Extract the [X, Y] coordinate from the center of the cell holding the provided text.  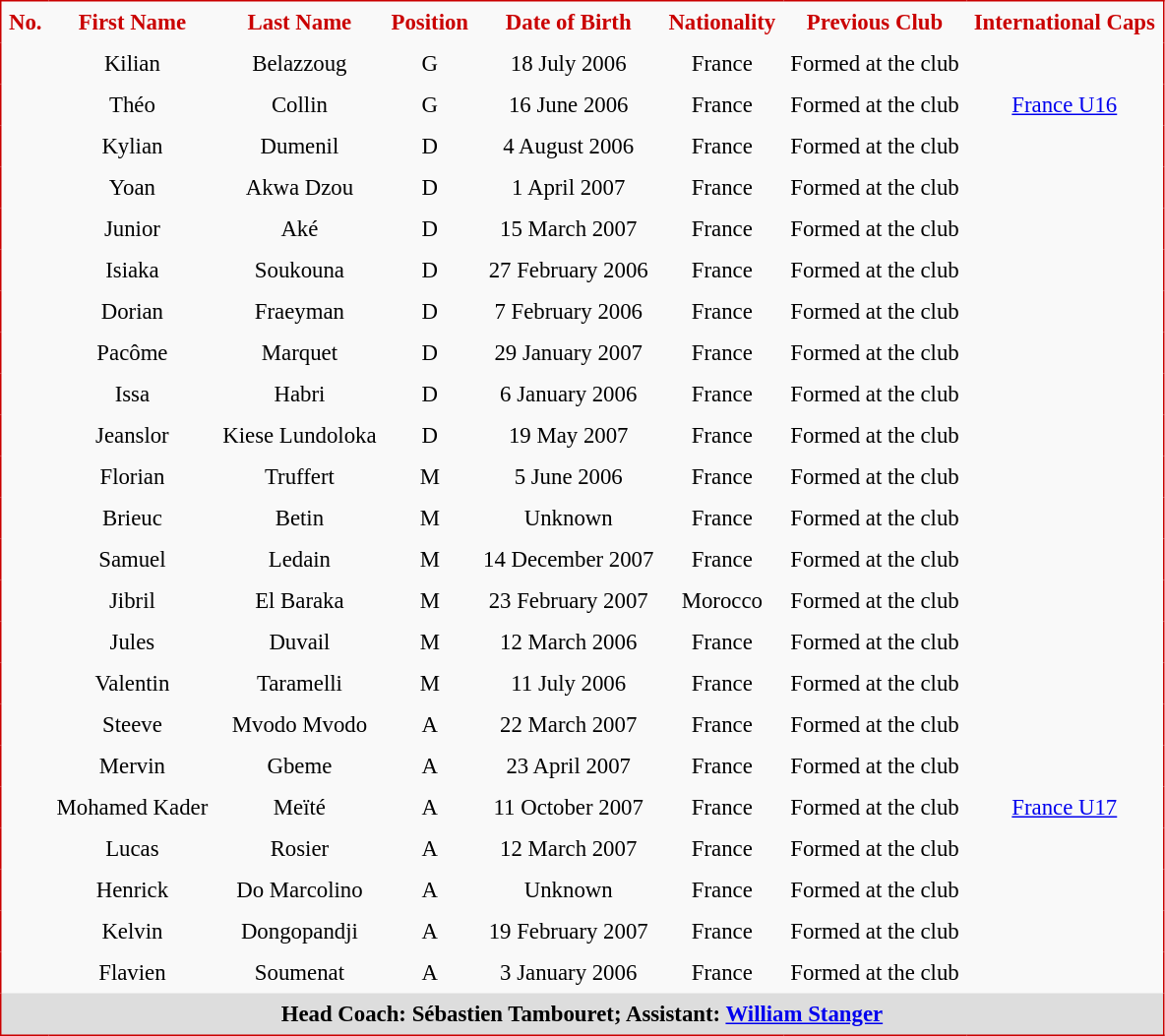
France U17 [1065, 808]
Florian [132, 477]
Belazzoug [299, 64]
Brieuc [132, 518]
3 January 2006 [569, 973]
14 December 2007 [569, 560]
27 February 2006 [569, 271]
Mvodo Mvodo [299, 725]
Jeanslor [132, 436]
Rosier [299, 849]
Valentin [132, 684]
12 March 2007 [569, 849]
Pacôme [132, 353]
7 February 2006 [569, 312]
Lucas [132, 849]
Last Name [299, 22]
Taramelli [299, 684]
Dorian [132, 312]
Duvail [299, 642]
Nationality [722, 22]
Kilian [132, 64]
First Name [132, 22]
Truffert [299, 477]
Soumenat [299, 973]
Soukouna [299, 271]
Meïté [299, 808]
Ledain [299, 560]
Habri [299, 395]
Henrick [132, 890]
5 June 2006 [569, 477]
Do Marcolino [299, 890]
Yoan [132, 188]
Akwa Dzou [299, 188]
Jules [132, 642]
19 May 2007 [569, 436]
Steeve [132, 725]
4 August 2006 [569, 147]
Kelvin [132, 932]
Gbeme [299, 766]
Morocco [722, 601]
22 March 2007 [569, 725]
Dumenil [299, 147]
16 June 2006 [569, 105]
15 March 2007 [569, 229]
Aké [299, 229]
Previous Club [875, 22]
Marquet [299, 353]
6 January 2006 [569, 395]
18 July 2006 [569, 64]
Jibril [132, 601]
Head Coach: Sébastien Tambouret; Assistant: William Stanger [582, 1015]
Junior [132, 229]
23 February 2007 [569, 601]
12 March 2006 [569, 642]
1 April 2007 [569, 188]
Fraeyman [299, 312]
El Baraka [299, 601]
Théo [132, 105]
Flavien [132, 973]
11 July 2006 [569, 684]
Kylian [132, 147]
11 October 2007 [569, 808]
Isiaka [132, 271]
19 February 2007 [569, 932]
Samuel [132, 560]
Kiese Lundoloka [299, 436]
Date of Birth [569, 22]
Mohamed Kader [132, 808]
Issa [132, 395]
Collin [299, 105]
Dongopandji [299, 932]
International Caps [1065, 22]
29 January 2007 [569, 353]
Position [429, 22]
Mervin [132, 766]
Betin [299, 518]
23 April 2007 [569, 766]
No. [26, 22]
France U16 [1065, 105]
